Determine the (x, y) coordinate at the center of the cell enclosing the given text.  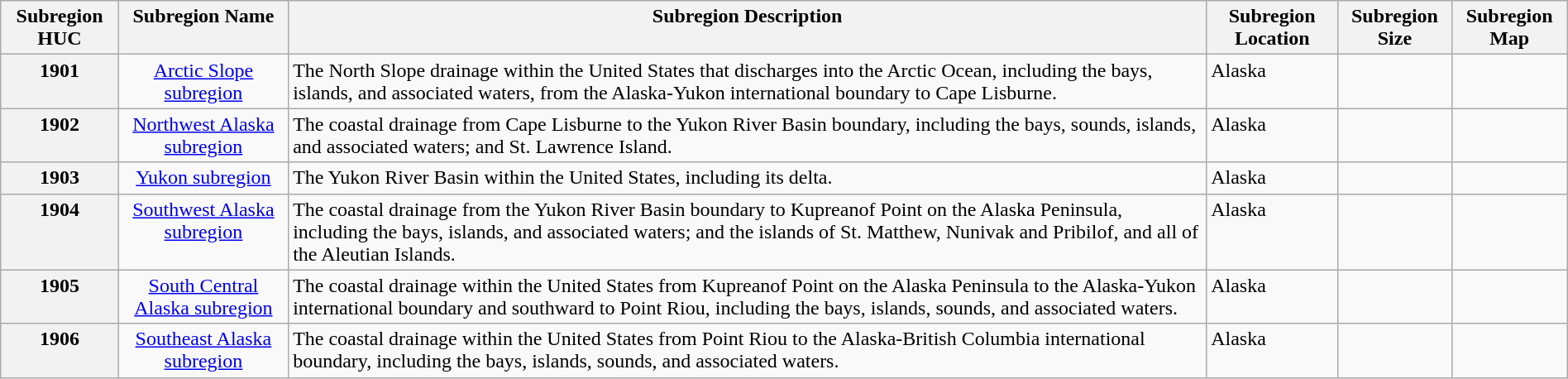
Subregion HUC (60, 28)
Subregion Location (1272, 28)
Subregion Name (203, 28)
Southeast Alaska subregion (203, 351)
The Yukon River Basin within the United States, including its delta. (748, 178)
Northwest Alaska subregion (203, 136)
1902 (60, 136)
South Central Alaska subregion (203, 296)
Subregion Description (748, 28)
1906 (60, 351)
1903 (60, 178)
1901 (60, 81)
1904 (60, 232)
Subregion Size (1394, 28)
Southwest Alaska subregion (203, 232)
Subregion Map (1509, 28)
Arctic Slope subregion (203, 81)
Yukon subregion (203, 178)
1905 (60, 296)
